For the text-containing cell, return its midpoint in [x, y] coordinate format. 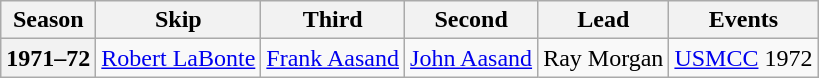
Robert LaBonte [178, 58]
John Aasand [472, 58]
Skip [178, 20]
Second [472, 20]
Season [48, 20]
Third [333, 20]
1971–72 [48, 58]
Ray Morgan [604, 58]
USMCC 1972 [744, 58]
Events [744, 20]
Frank Aasand [333, 58]
Lead [604, 20]
